Search for the cell housing the specified text and yield its [x, y] center coordinate. 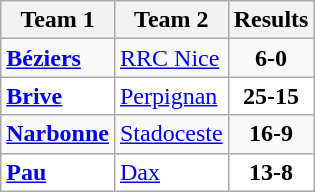
Béziers [58, 58]
Perpignan [171, 96]
Team 2 [171, 20]
16-9 [271, 134]
RRC Nice [171, 58]
Team 1 [58, 20]
Narbonne [58, 134]
Stadoceste [171, 134]
Dax [171, 172]
13-8 [271, 172]
Pau [58, 172]
6-0 [271, 58]
Brive [58, 96]
Results [271, 20]
25-15 [271, 96]
